Output the [X, Y] coordinate of the center of the cell containing the given text.  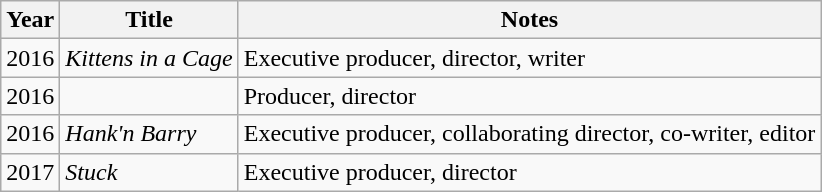
Executive producer, director, writer [530, 58]
Kittens in a Cage [149, 58]
Executive producer, collaborating director, co-writer, editor [530, 134]
Year [30, 20]
Hank'n Barry [149, 134]
Stuck [149, 172]
2017 [30, 172]
Title [149, 20]
Notes [530, 20]
Executive producer, director [530, 172]
Producer, director [530, 96]
